Return (X, Y) of the center of cell containing provided text 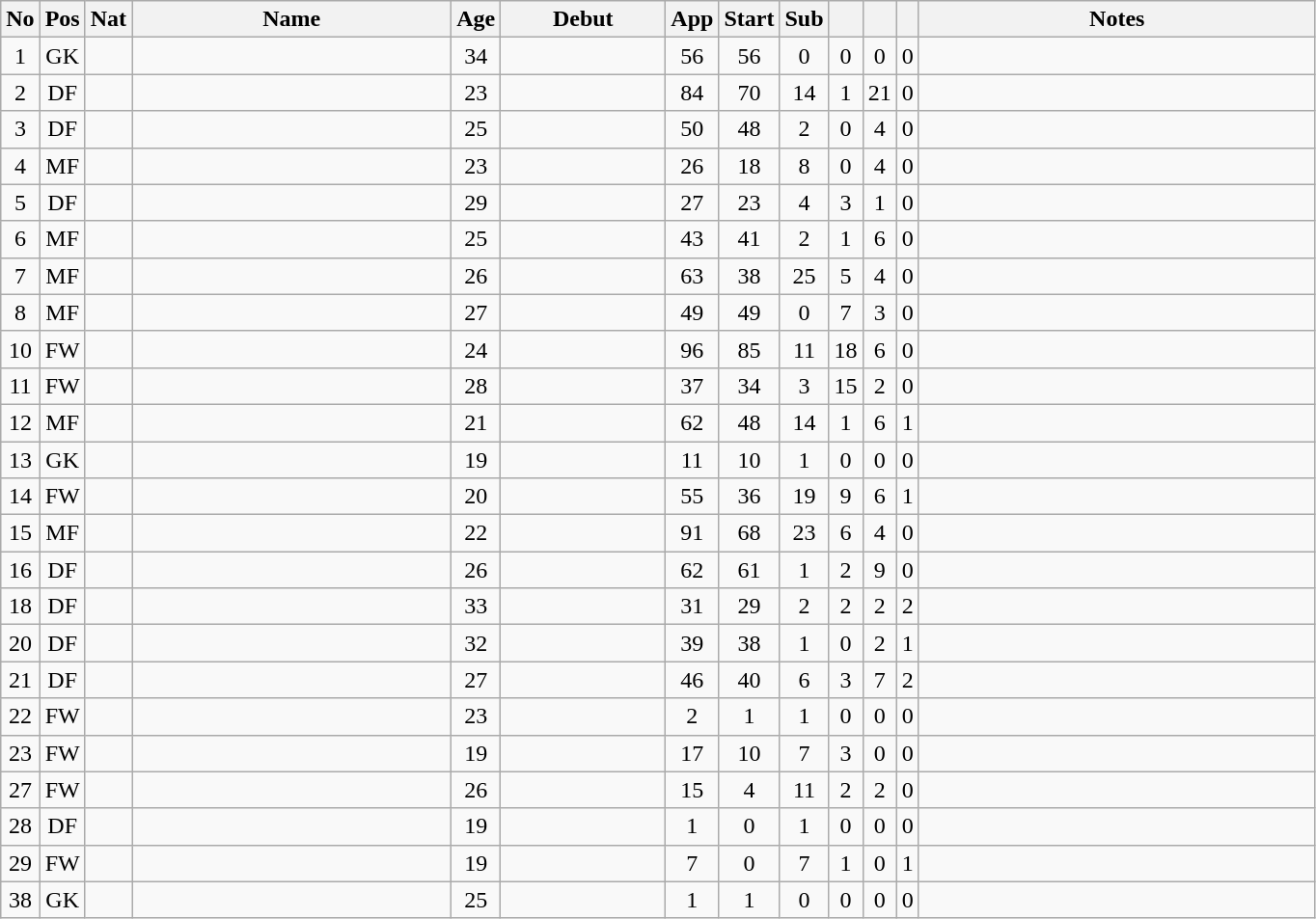
84 (693, 93)
70 (749, 93)
39 (693, 643)
Debut (583, 19)
91 (693, 533)
41 (749, 239)
12 (20, 422)
No (20, 19)
Sub (805, 19)
24 (477, 349)
32 (477, 643)
Start (749, 19)
61 (749, 570)
31 (693, 607)
16 (20, 570)
37 (693, 386)
33 (477, 607)
Name (291, 19)
40 (749, 680)
68 (749, 533)
55 (693, 497)
17 (693, 753)
43 (693, 239)
Pos (62, 19)
50 (693, 129)
36 (749, 497)
96 (693, 349)
Notes (1117, 19)
App (693, 19)
Nat (108, 19)
Age (477, 19)
13 (20, 460)
46 (693, 680)
63 (693, 276)
85 (749, 349)
